Find where the given text appears and provide that cell's center as [x, y] coordinate. 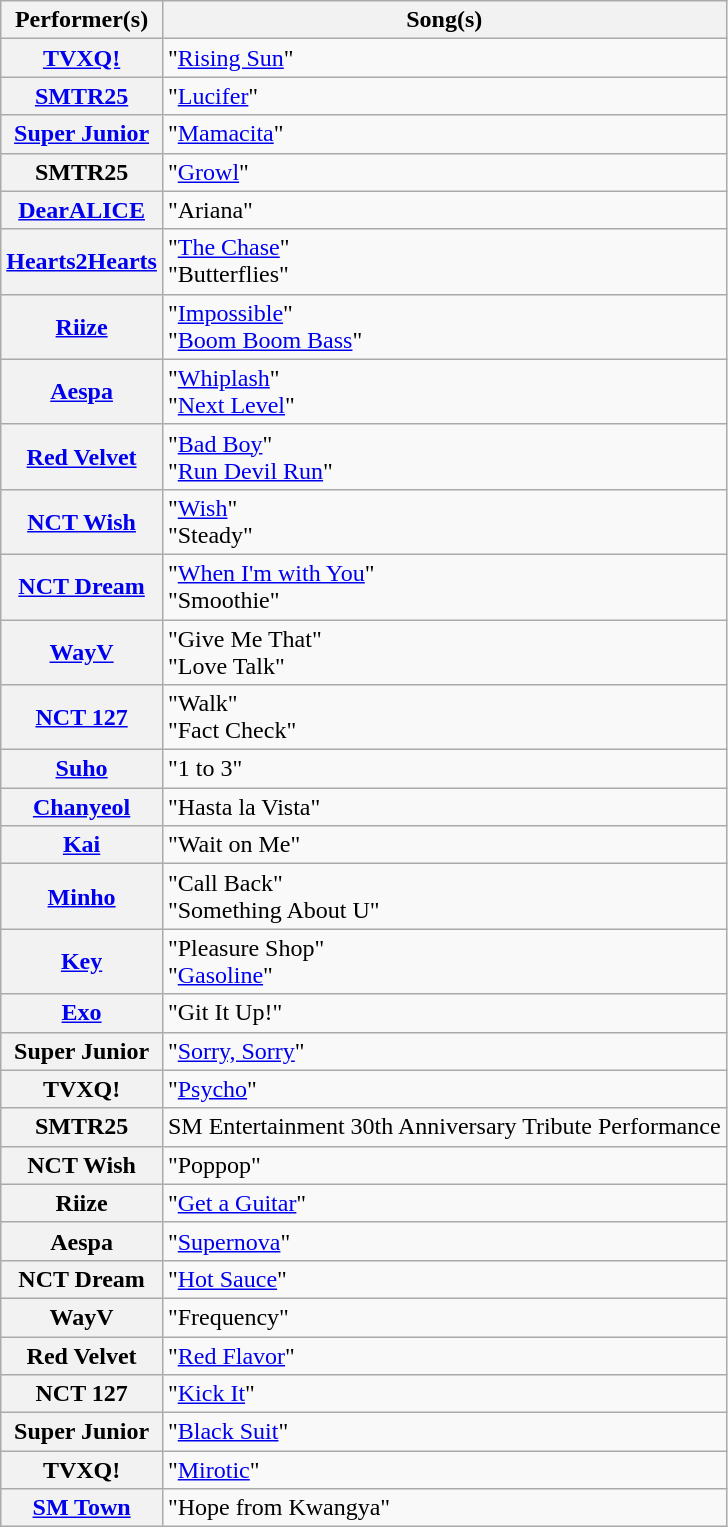
"Mirotic" [444, 1470]
SM Entertainment 30th Anniversary Tribute Performance [444, 1127]
"Git It Up!" [444, 1013]
"Ariana" [444, 210]
"Mamacita" [444, 134]
"Kick It" [444, 1394]
"Sorry, Sorry" [444, 1051]
"Rising Sun" [444, 58]
"Supernova" [444, 1241]
"Whiplash""Next Level" [444, 392]
"Hasta la Vista" [444, 807]
Kai [82, 845]
"The Chase""Butterflies" [444, 262]
"Hope from Kwangya" [444, 1508]
"Get a Guitar" [444, 1203]
SM Town [82, 1508]
"Hot Sauce" [444, 1279]
"Black Suit" [444, 1432]
"Bad Boy""Run Devil Run" [444, 456]
Exo [82, 1013]
Hearts2Hearts [82, 262]
Minho [82, 896]
Suho [82, 769]
"Give Me That""Love Talk" [444, 652]
"Psycho" [444, 1089]
"Wait on Me" [444, 845]
"Wish""Steady" [444, 522]
"Lucifer" [444, 96]
"Red Flavor" [444, 1355]
"Impossible""Boom Boom Bass" [444, 326]
"Growl" [444, 172]
"Pleasure Shop""Gasoline" [444, 962]
Performer(s) [82, 20]
"Frequency" [444, 1317]
DearALICE [82, 210]
Song(s) [444, 20]
"Poppop" [444, 1165]
"When I'm with You""Smoothie" [444, 586]
Key [82, 962]
"Call Back""Something About U" [444, 896]
Chanyeol [82, 807]
"1 to 3" [444, 769]
"Walk""Fact Check" [444, 718]
